Pinpoint the cell where the given text exists, returning its [x, y] midpoint coordinate. 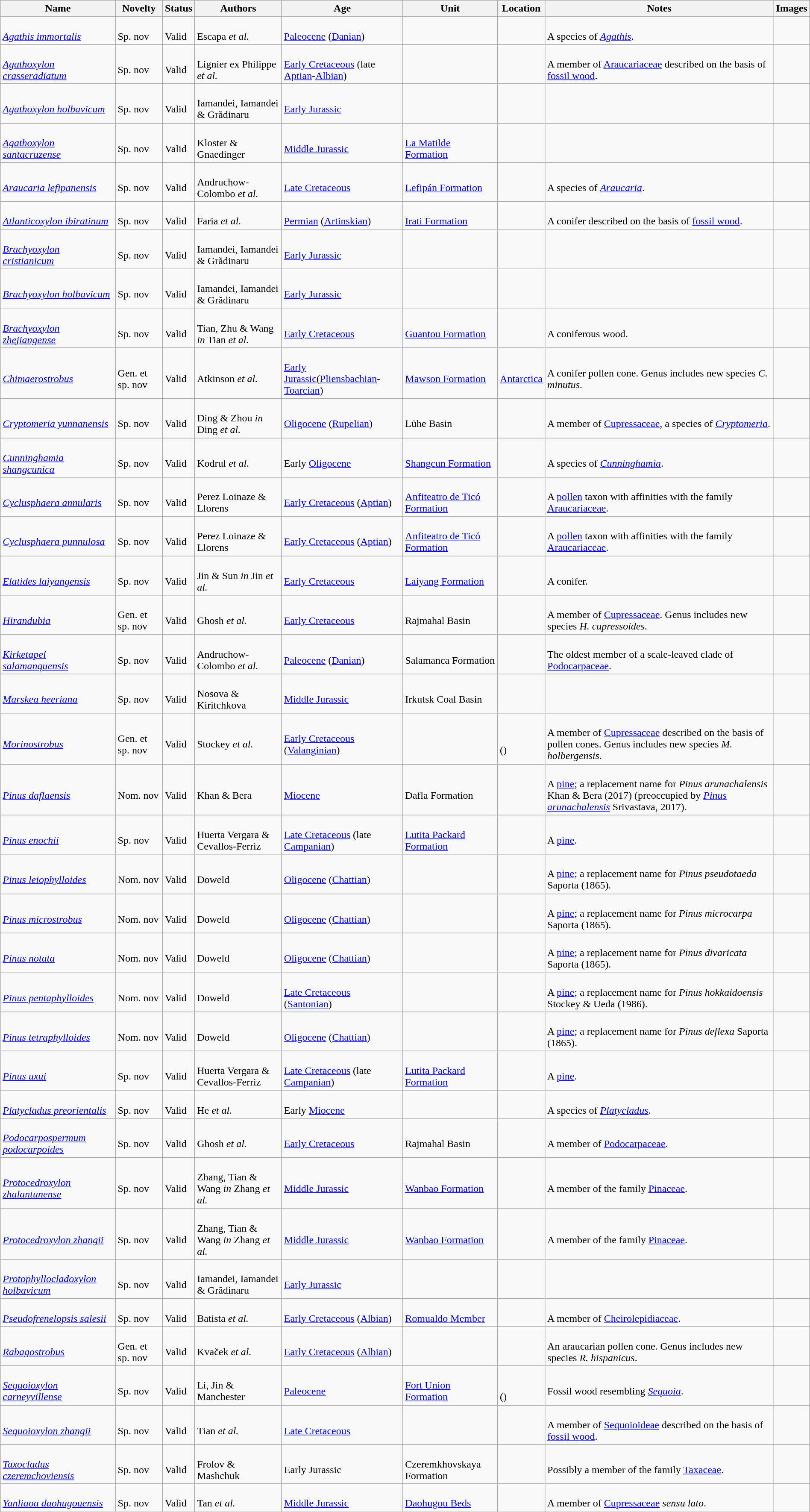
Salamanca Formation [450, 654]
A pine; a replacement name for Pinus pseudotaeda Saporta (1865). [660, 874]
Fossil wood resembling Sequoia. [660, 1386]
Agathoxylon santacruzense [58, 143]
Ding & Zhou in Ding et al. [238, 418]
Permian (Artinskian) [342, 215]
Araucaria lefipanensis [58, 182]
A species of Agathis. [660, 31]
Authors [238, 9]
Faria et al. [238, 215]
A pine; a replacement name for Pinus divaricata Saporta (1865). [660, 953]
An araucarian pollen cone. Genus includes new species R. hispanicus. [660, 1346]
Possibly a member of the family Taxaceae. [660, 1464]
A species of Platycladus. [660, 1104]
Agathoxylon holbavicum [58, 103]
Batista et al. [238, 1313]
A member of Cupressaceae described on the basis of pollen cones. Genus includes new species M. holbergensis. [660, 738]
Platycladus preorientalis [58, 1104]
A conifer described on the basis of fossil wood. [660, 215]
Jin & Sun in Jin et al. [238, 576]
Location [521, 9]
Pseudofrenelopsis salesii [58, 1313]
A member of Cupressaceae, a species of Cryptomeria. [660, 418]
Brachyoxylon holbavicum [58, 288]
Pinus enochii [58, 835]
Tian, Zhu & Wang in Tian et al. [238, 328]
A pine; a replacement name for Pinus arunachalensis Khan & Bera (2017) (preoccupied by Pinus arunachalensis Srivastava, 2017). [660, 790]
Early Miocene [342, 1104]
He et al. [238, 1104]
Early Jurassic(Pliensbachian-Toarcian) [342, 373]
A member of Cupressaceae. Genus includes new species H. cupressoides. [660, 615]
Images [792, 9]
Taxocladus czeremchoviensis [58, 1464]
Pinus uxui [58, 1071]
Late Cretaceous (Santonian) [342, 992]
Miocene [342, 790]
Cyclusphaera punnulosa [58, 536]
Kvaček et al. [238, 1346]
Sequoioxylon carneyvillense [58, 1386]
Pinus microstrobus [58, 913]
Atkinson et al. [238, 373]
Brachyoxylon cristianicum [58, 249]
Kloster & Gnaedinger [238, 143]
Agathoxylon crasseradiatum [58, 64]
Kirketapel salamanquensis [58, 654]
A species of Araucaria. [660, 182]
Li, Jin & Manchester [238, 1386]
Lignier ex Philippe et al. [238, 64]
Age [342, 9]
Novelty [139, 9]
Protophyllocladoxylon holbavicum [58, 1279]
Pinus pentaphylloides [58, 992]
Guantou Formation [450, 328]
Antarctica [521, 373]
Cyclusphaera annularis [58, 497]
A member of Araucariaceae described on the basis of fossil wood. [660, 64]
A conifer. [660, 576]
Laiyang Formation [450, 576]
Pinus leiophylloides [58, 874]
A pine; a replacement name for Pinus microcarpa Saporta (1865). [660, 913]
Tan et al. [238, 1497]
Hirandubia [58, 615]
Irkutsk Coal Basin [450, 694]
Agathis immortalis [58, 31]
Protocedroxylon zhalantunense [58, 1183]
Protocedroxylon zhangii [58, 1234]
Cryptomeria yunnanensis [58, 418]
Escapa et al. [238, 31]
Morinostrobus [58, 738]
A species of Cunninghamia. [660, 457]
Unit [450, 9]
Elatides laiyangensis [58, 576]
Early Cretaceous (late Aptian-Albian) [342, 64]
Atlanticoxylon ibiratinum [58, 215]
A member of Cupressaceae sensu lato. [660, 1497]
Marskea heeriana [58, 694]
Kodrul et al. [238, 457]
A member of Podocarpaceae. [660, 1138]
La Matilde Formation [450, 143]
Mawson Formation [450, 373]
Early Oligocene [342, 457]
Early Cretaceous (Valanginian) [342, 738]
A member of Cheirolepidiaceae. [660, 1313]
Lefipán Formation [450, 182]
Fort Union Formation [450, 1386]
Daohugou Beds [450, 1497]
A conifer pollen cone. Genus includes new species C. minutus. [660, 373]
Tian et al. [238, 1425]
Chimaerostrobus [58, 373]
Pinus tetraphylloides [58, 1031]
A pine; a replacement name for Pinus deflexa Saporta (1865). [660, 1031]
Yanliaoa daohugouensis [58, 1497]
Oligocene (Rupelian) [342, 418]
A member of Sequoioideae described on the basis of fossil wood. [660, 1425]
Status [179, 9]
Khan & Bera [238, 790]
Paleocene [342, 1386]
Cunninghamia shangcunica [58, 457]
Brachyoxylon zhejiangense [58, 328]
Pinus daflaensis [58, 790]
Czeremkhovskaya Formation [450, 1464]
Notes [660, 9]
Frolov & Mashchuk [238, 1464]
Rabagostrobus [58, 1346]
Dafla Formation [450, 790]
Romualdo Member [450, 1313]
Lühe Basin [450, 418]
Nosova & Kiritchkova [238, 694]
A pine; a replacement name for Pinus hokkaidoensis Stockey & Ueda (1986). [660, 992]
A coniferous wood. [660, 328]
Shangcun Formation [450, 457]
Stockey et al. [238, 738]
Name [58, 9]
Pinus notata [58, 953]
Sequoioxylon zhangii [58, 1425]
The oldest member of a scale-leaved clade of Podocarpaceae. [660, 654]
Irati Formation [450, 215]
Podocarpospermum podocarpoides [58, 1138]
